Scan for the cell matching the given text and deliver its (X, Y) coordinate at center. 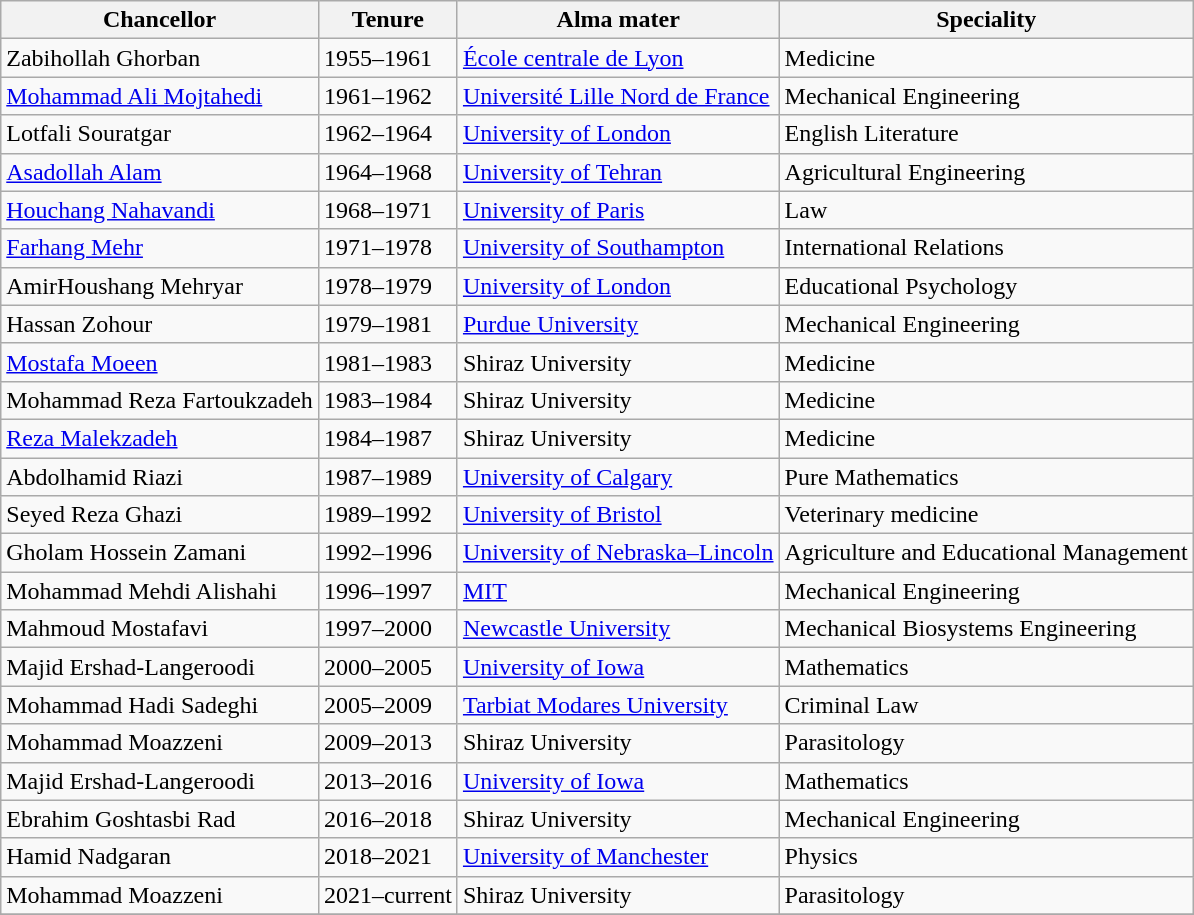
Houchang Nahavandi (160, 210)
University of Bristol (618, 515)
1989–1992 (388, 515)
AmirHoushang Mehryar (160, 286)
2018–2021 (388, 857)
Hamid Nadgaran (160, 857)
Mohammad Mehdi Alishahi (160, 591)
University of Southampton (618, 248)
Criminal Law (986, 705)
Pure Mathematics (986, 477)
Alma mater (618, 20)
Mohammad Hadi Sadeghi (160, 705)
Newcastle University (618, 629)
1955–1961 (388, 58)
University of Nebraska–Lincoln (618, 553)
Abdolhamid Riazi (160, 477)
Farhang Mehr (160, 248)
Educational Psychology (986, 286)
1968–1971 (388, 210)
École centrale de Lyon (618, 58)
Chancellor (160, 20)
Mohammad Ali Mojtahedi (160, 96)
1983–1984 (388, 400)
Hassan Zohour (160, 324)
1992–1996 (388, 553)
University of Tehran (618, 172)
Speciality (986, 20)
1978–1979 (388, 286)
Ebrahim Goshtasbi Rad (160, 819)
2009–2013 (388, 743)
Agricultural Engineering (986, 172)
Lotfali Souratgar (160, 134)
English Literature (986, 134)
Physics (986, 857)
Veterinary medicine (986, 515)
Zabihollah Ghorban (160, 58)
University of Calgary (618, 477)
1962–1964 (388, 134)
1979–1981 (388, 324)
1997–2000 (388, 629)
Université Lille Nord de France (618, 96)
1996–1997 (388, 591)
Gholam Hossein Zamani (160, 553)
Asadollah Alam (160, 172)
Seyed Reza Ghazi (160, 515)
1961–1962 (388, 96)
Tenure (388, 20)
Law (986, 210)
Mechanical Biosystems Engineering (986, 629)
2000–2005 (388, 667)
Mostafa Moeen (160, 362)
Mohammad Reza Fartoukzadeh (160, 400)
1987–1989 (388, 477)
MIT (618, 591)
1984–1987 (388, 438)
International Relations (986, 248)
1964–1968 (388, 172)
Reza Malekzadeh (160, 438)
2005–2009 (388, 705)
2016–2018 (388, 819)
2021–current (388, 895)
Purdue University (618, 324)
Agriculture and Educational Management (986, 553)
1971–1978 (388, 248)
Tarbiat Modares University (618, 705)
Mahmoud Mostafavi (160, 629)
2013–2016 (388, 781)
University of Manchester (618, 857)
1981–1983 (388, 362)
University of Paris (618, 210)
